Return the (X, Y) coordinate for the center point of the cell that contains the specified text.  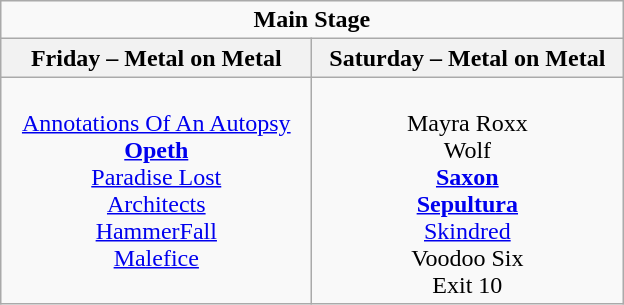
Main Stage (312, 20)
Friday – Metal on Metal (156, 58)
Saturday – Metal on Metal (468, 58)
Annotations Of An Autopsy Opeth Paradise Lost Architects HammerFall Malefice (156, 190)
Mayra Roxx Wolf Saxon Sepultura Skindred Voodoo Six Exit 10 (468, 190)
